Output the [X, Y] coordinate of the center of the cell containing the given text.  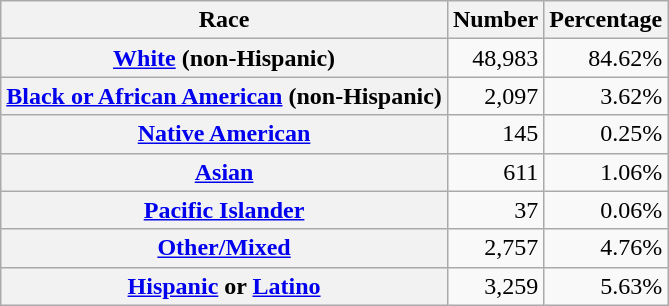
611 [495, 172]
Black or African American (non-Hispanic) [224, 96]
48,983 [495, 58]
2,757 [495, 248]
3,259 [495, 286]
84.62% [606, 58]
Native American [224, 134]
5.63% [606, 286]
Percentage [606, 20]
White (non-Hispanic) [224, 58]
0.06% [606, 210]
145 [495, 134]
2,097 [495, 96]
Asian [224, 172]
Pacific Islander [224, 210]
Race [224, 20]
0.25% [606, 134]
3.62% [606, 96]
4.76% [606, 248]
37 [495, 210]
Other/Mixed [224, 248]
1.06% [606, 172]
Number [495, 20]
Hispanic or Latino [224, 286]
